Scan for the cell matching the given text and deliver its [X, Y] coordinate at center. 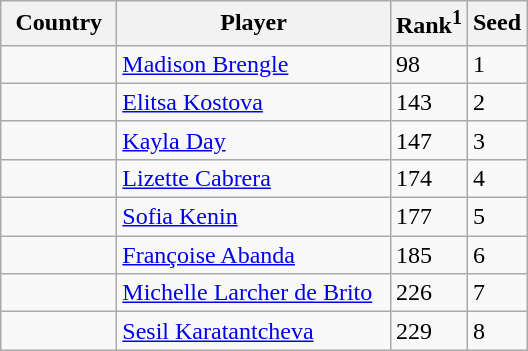
8 [496, 331]
Sesil Karatantcheva [254, 331]
Player [254, 24]
Elitsa Kostova [254, 102]
5 [496, 217]
147 [428, 140]
Seed [496, 24]
185 [428, 255]
Rank1 [428, 24]
98 [428, 64]
3 [496, 140]
6 [496, 255]
7 [496, 293]
226 [428, 293]
1 [496, 64]
Kayla Day [254, 140]
Sofia Kenin [254, 217]
Michelle Larcher de Brito [254, 293]
2 [496, 102]
Françoise Abanda [254, 255]
Madison Brengle [254, 64]
229 [428, 331]
143 [428, 102]
Country [59, 24]
4 [496, 178]
177 [428, 217]
Lizette Cabrera [254, 178]
174 [428, 178]
